Extract the [X, Y] coordinate from the center of the cell holding the provided text.  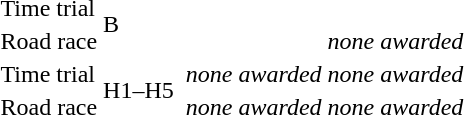
none awarded [254, 74]
